From the cell containing the given text, extract its center point as [x, y] coordinate. 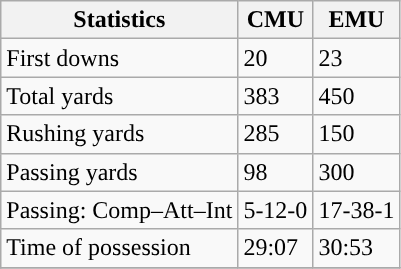
20 [276, 58]
450 [356, 96]
First downs [120, 58]
Total yards [120, 96]
150 [356, 134]
Passing yards [120, 172]
Rushing yards [120, 134]
EMU [356, 20]
5-12-0 [276, 210]
Passing: Comp–Att–Int [120, 210]
Time of possession [120, 248]
Statistics [120, 20]
29:07 [276, 248]
285 [276, 134]
17-38-1 [356, 210]
383 [276, 96]
30:53 [356, 248]
23 [356, 58]
300 [356, 172]
98 [276, 172]
CMU [276, 20]
